Locate the cell with the specified text and output its [X, Y] center coordinate. 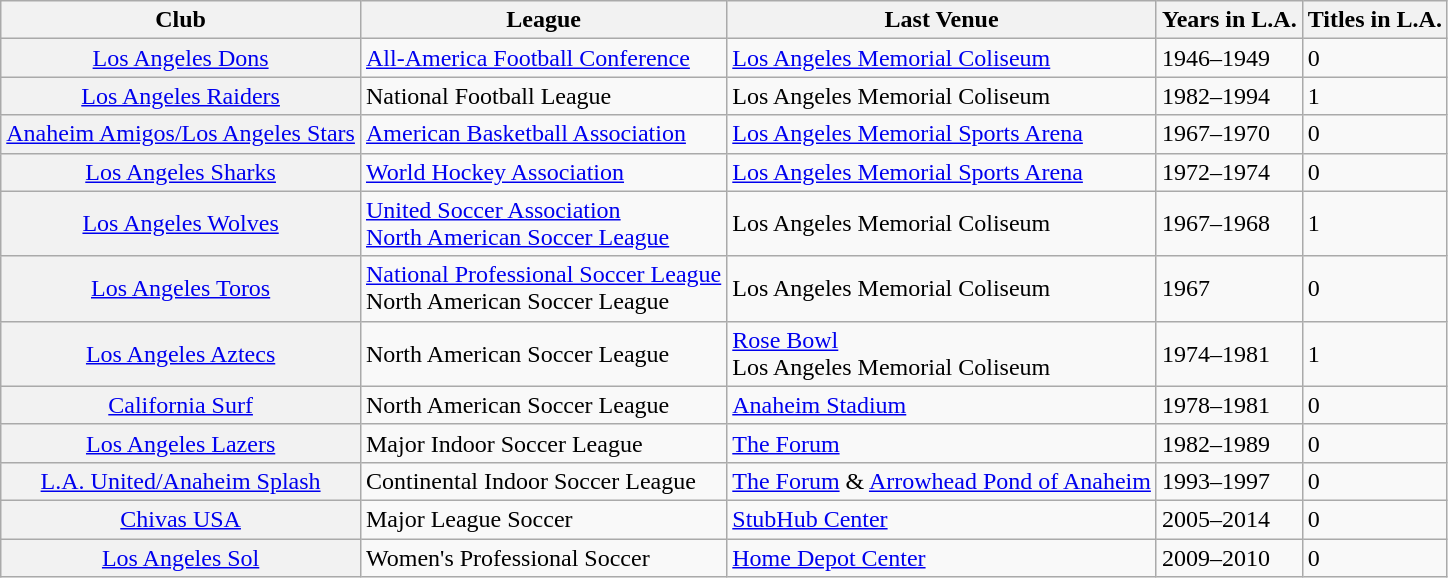
1978–1981 [1229, 405]
Los Angeles Raiders [181, 96]
1972–1974 [1229, 172]
Anaheim Amigos/Los Angeles Stars [181, 134]
Titles in L.A. [1374, 20]
Last Venue [942, 20]
L.A. United/Anaheim Splash [181, 481]
1993–1997 [1229, 481]
Major Indoor Soccer League [543, 443]
World Hockey Association [543, 172]
Rose Bowl Los Angeles Memorial Coliseum [942, 354]
1974–1981 [1229, 354]
Years in L.A. [1229, 20]
National Professional Soccer LeagueNorth American Soccer League [543, 288]
Home Depot Center [942, 557]
Women's Professional Soccer [543, 557]
1967–1968 [1229, 224]
American Basketball Association [543, 134]
1967 [1229, 288]
Chivas USA [181, 519]
1946–1949 [1229, 58]
League [543, 20]
Los Angeles Sharks [181, 172]
1982–1989 [1229, 443]
United Soccer AssociationNorth American Soccer League [543, 224]
Continental Indoor Soccer League [543, 481]
Club [181, 20]
1982–1994 [1229, 96]
Los Angeles Wolves [181, 224]
The Forum & Arrowhead Pond of Anaheim [942, 481]
National Football League [543, 96]
Los Angeles Aztecs [181, 354]
2009–2010 [1229, 557]
The Forum [942, 443]
Major League Soccer [543, 519]
California Surf [181, 405]
Los Angeles Toros [181, 288]
Los Angeles Dons [181, 58]
StubHub Center [942, 519]
Los Angeles Lazers [181, 443]
All-America Football Conference [543, 58]
Anaheim Stadium [942, 405]
Los Angeles Sol [181, 557]
1967–1970 [1229, 134]
2005–2014 [1229, 519]
